Extract the (X, Y) coordinate from the center of the cell holding the provided text.  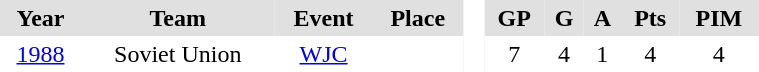
WJC (324, 54)
1988 (40, 54)
Place (418, 18)
Year (40, 18)
Soviet Union (178, 54)
1 (602, 54)
Event (324, 18)
Team (178, 18)
Pts (650, 18)
GP (514, 18)
A (602, 18)
7 (514, 54)
PIM (718, 18)
G (564, 18)
